Output the (X, Y) coordinate of the center of the cell containing the given text.  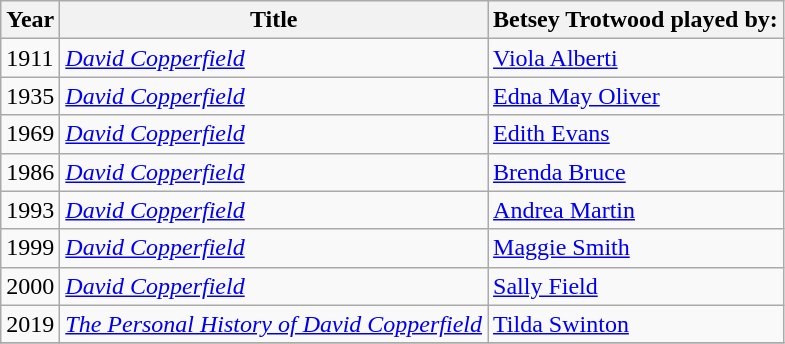
1911 (30, 58)
Edith Evans (636, 134)
Sally Field (636, 286)
Title (274, 20)
1993 (30, 210)
The Personal History of David Copperfield (274, 324)
Year (30, 20)
Tilda Swinton (636, 324)
Maggie Smith (636, 248)
Edna May Oliver (636, 96)
2019 (30, 324)
Andrea Martin (636, 210)
1935 (30, 96)
Viola Alberti (636, 58)
Brenda Bruce (636, 172)
1986 (30, 172)
2000 (30, 286)
1999 (30, 248)
1969 (30, 134)
Betsey Trotwood played by: (636, 20)
